Scan for the cell matching the given text and deliver its (X, Y) coordinate at center. 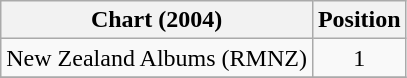
New Zealand Albums (RMNZ) (157, 58)
Chart (2004) (157, 20)
1 (359, 58)
Position (359, 20)
